Search for the cell housing the specified text and yield its [x, y] center coordinate. 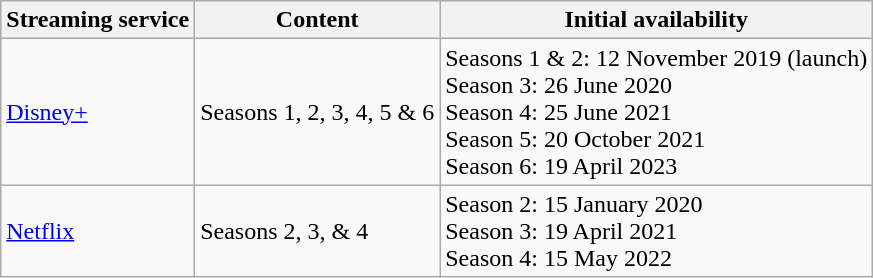
Streaming service [98, 20]
Seasons 1 & 2: 12 November 2019 (launch)Season 3: 26 June 2020Season 4: 25 June 2021Season 5: 20 October 2021Season 6: 19 April 2023 [656, 112]
Season 2: 15 January 2020Season 3: 19 April 2021Season 4: 15 May 2022 [656, 231]
Initial availability [656, 20]
Disney+ [98, 112]
Seasons 1, 2, 3, 4, 5 & 6 [318, 112]
Content [318, 20]
Seasons 2, 3, & 4 [318, 231]
Netflix [98, 231]
